Return the (x, y) coordinate for the center point of the cell that contains the specified text.  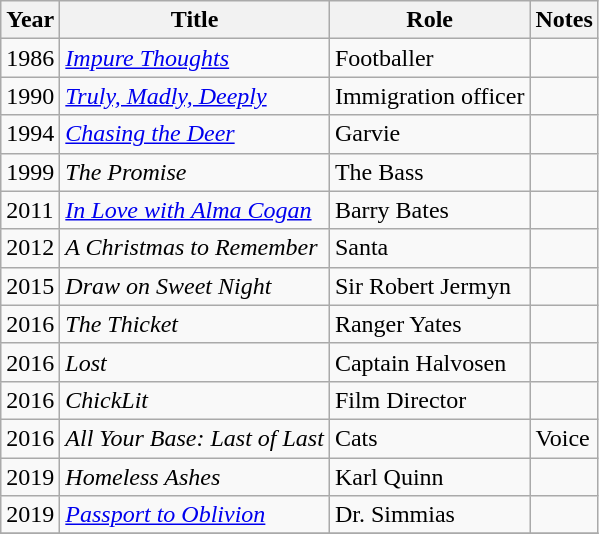
Notes (564, 20)
A Christmas to Remember (195, 248)
Barry Bates (430, 210)
2015 (30, 286)
Lost (195, 362)
1994 (30, 134)
Film Director (430, 400)
2011 (30, 210)
Passport to Oblivion (195, 515)
Truly, Madly, Deeply (195, 96)
Homeless Ashes (195, 477)
In Love with Alma Cogan (195, 210)
Voice (564, 438)
Year (30, 20)
1999 (30, 172)
Captain Halvosen (430, 362)
2012 (30, 248)
Footballer (430, 58)
The Promise (195, 172)
ChickLit (195, 400)
Dr. Simmias (430, 515)
Impure Thoughts (195, 58)
Draw on Sweet Night (195, 286)
Ranger Yates (430, 324)
Chasing the Deer (195, 134)
The Thicket (195, 324)
Title (195, 20)
Role (430, 20)
Cats (430, 438)
Immigration officer (430, 96)
Garvie (430, 134)
All Your Base: Last of Last (195, 438)
Santa (430, 248)
The Bass (430, 172)
Karl Quinn (430, 477)
1986 (30, 58)
Sir Robert Jermyn (430, 286)
1990 (30, 96)
